From the cell containing the given text, extract its center point as (x, y) coordinate. 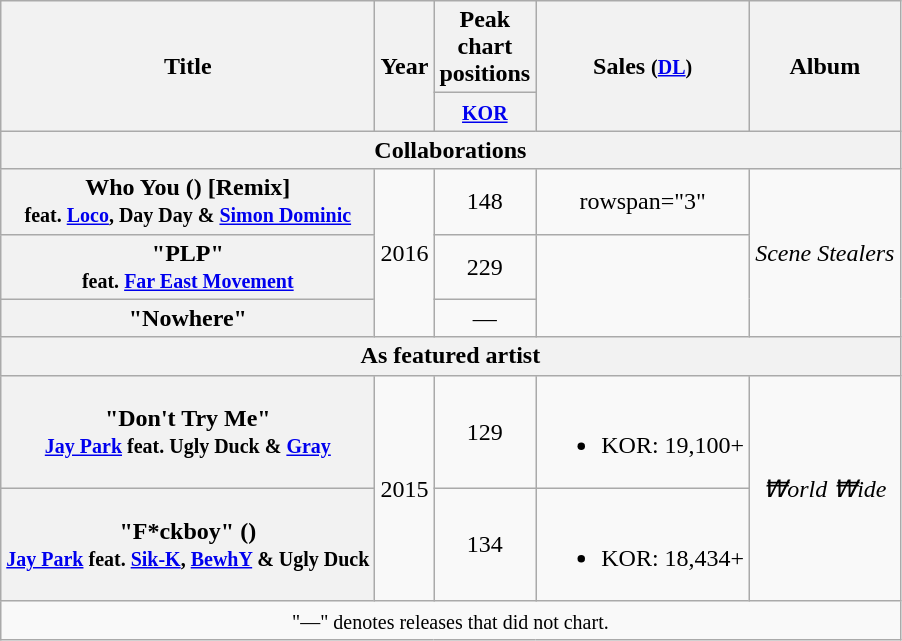
Year (404, 66)
— (485, 318)
KOR: 19,100+ (643, 432)
"—" denotes releases that did not chart. (450, 620)
KOR: 18,434+ (643, 544)
148 (485, 202)
Scene Stealers (825, 253)
2015 (404, 488)
Title (188, 66)
Peak chart positions (485, 47)
"Nowhere" (188, 318)
Who You () [Remix] feat. Loco, Day Day & Simon Dominic (188, 202)
KOR (485, 112)
Album (825, 66)
Sales (DL) (643, 66)
"Don't Try Me" Jay Park feat. Ugly Duck & Gray (188, 432)
"F*ckboy" () Jay Park feat. Sik-K, BewhY & Ugly Duck (188, 544)
"PLP" feat. Far East Movement (188, 266)
229 (485, 266)
rowspan="3" (643, 202)
134 (485, 544)
Collaborations (450, 150)
As featured artist (450, 356)
2016 (404, 253)
129 (485, 432)
₩orld ₩ide (825, 488)
